Find where the given text appears and provide that cell's center as (x, y) coordinate. 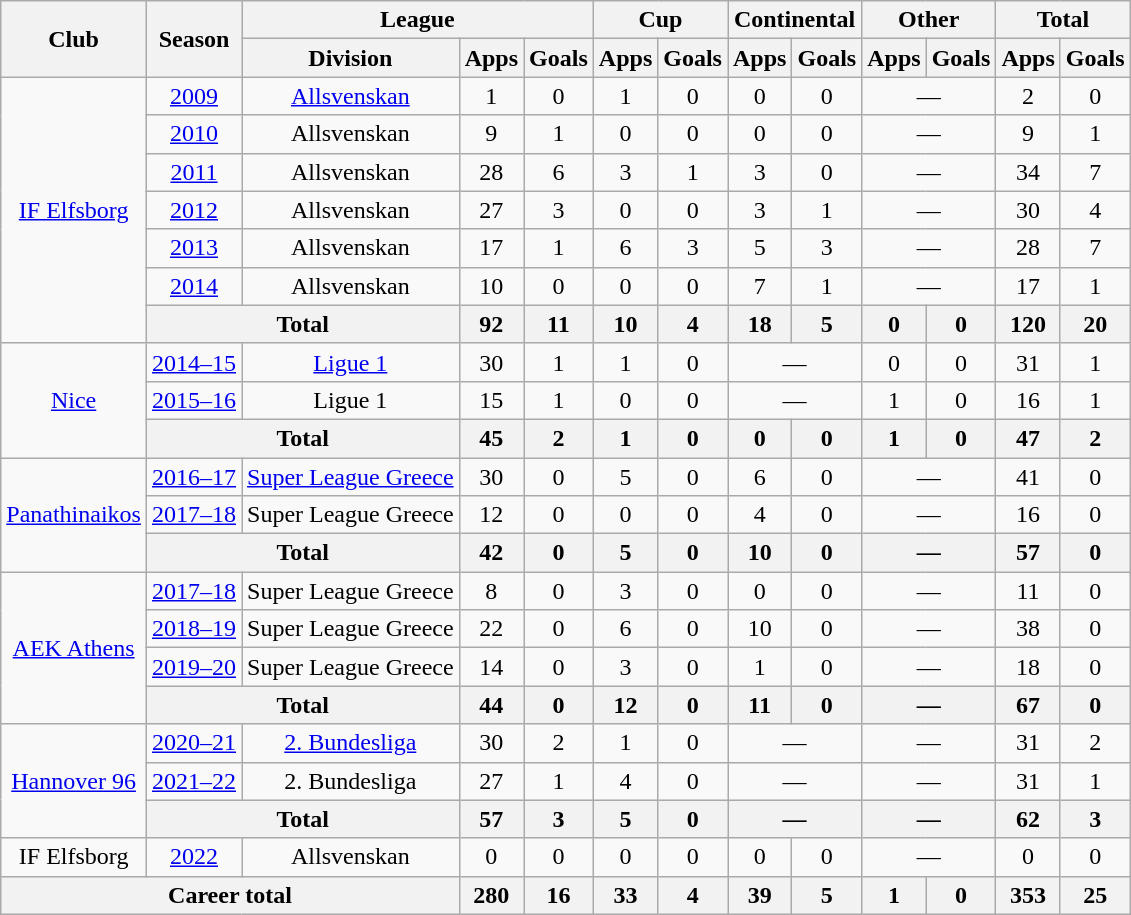
Cup (660, 20)
2013 (194, 248)
Nice (74, 400)
120 (1028, 324)
15 (491, 400)
2010 (194, 134)
20 (1095, 324)
2011 (194, 172)
Career total (230, 895)
Club (74, 39)
Continental (795, 20)
67 (1028, 705)
38 (1028, 629)
47 (1028, 438)
2021–22 (194, 781)
2015–16 (194, 400)
2020–21 (194, 743)
22 (491, 629)
Other (929, 20)
Panathinaikos (74, 515)
41 (1028, 477)
25 (1095, 895)
8 (491, 591)
AEK Athens (74, 648)
92 (491, 324)
62 (1028, 819)
2014 (194, 286)
2009 (194, 96)
2014–15 (194, 362)
2012 (194, 210)
14 (491, 667)
League (418, 20)
2016–17 (194, 477)
39 (760, 895)
2022 (194, 857)
34 (1028, 172)
353 (1028, 895)
45 (491, 438)
Division (351, 58)
2018–19 (194, 629)
44 (491, 705)
33 (625, 895)
42 (491, 553)
Season (194, 39)
280 (491, 895)
Hannover 96 (74, 781)
2019–20 (194, 667)
